Return (X, Y) of the center of cell containing provided text 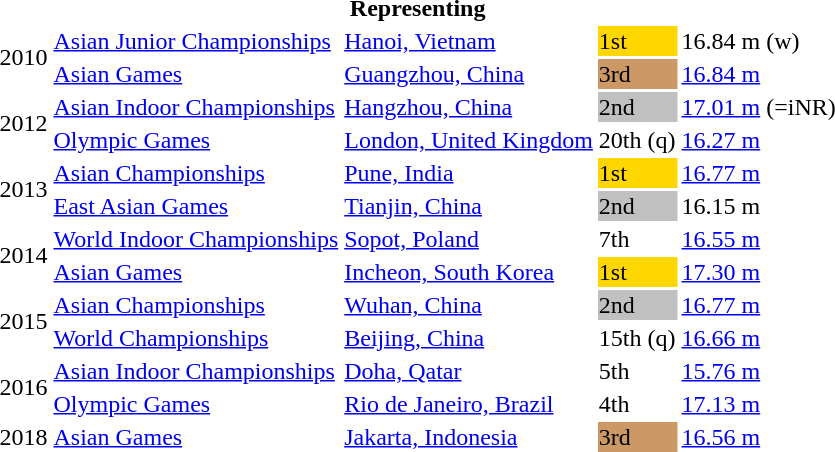
Hangzhou, China (469, 107)
Sopot, Poland (469, 239)
Hanoi, Vietnam (469, 41)
4th (637, 404)
Wuhan, China (469, 305)
London, United Kingdom (469, 140)
Rio de Janeiro, Brazil (469, 404)
20th (q) (637, 140)
Pune, India (469, 173)
5th (637, 371)
Guangzhou, China (469, 74)
Doha, Qatar (469, 371)
Tianjin, China (469, 206)
Beijing, China (469, 338)
Jakarta, Indonesia (469, 437)
Asian Junior Championships (196, 41)
15th (q) (637, 338)
World Indoor Championships (196, 239)
World Championships (196, 338)
7th (637, 239)
Incheon, South Korea (469, 272)
East Asian Games (196, 206)
